Pinpoint the cell where the given text exists, returning its [X, Y] midpoint coordinate. 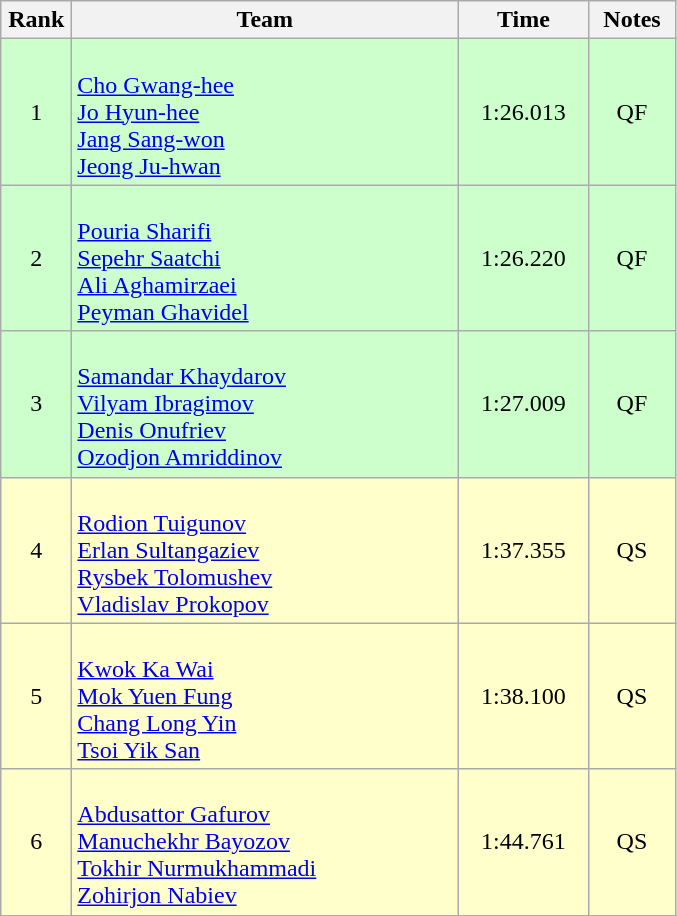
1:27.009 [524, 404]
3 [36, 404]
5 [36, 696]
1:26.013 [524, 112]
Cho Gwang-heeJo Hyun-heeJang Sang-wonJeong Ju-hwan [265, 112]
Pouria SharifiSepehr SaatchiAli AghamirzaeiPeyman Ghavidel [265, 258]
2 [36, 258]
Team [265, 20]
Samandar KhaydarovVilyam IbragimovDenis OnufrievOzodjon Amriddinov [265, 404]
Abdusattor GafurovManuchekhr BayozovTokhir NurmukhammadiZohirjon Nabiev [265, 842]
Time [524, 20]
Rodion TuigunovErlan SultangazievRysbek TolomushevVladislav Prokopov [265, 550]
Notes [632, 20]
1:37.355 [524, 550]
4 [36, 550]
1:44.761 [524, 842]
Kwok Ka WaiMok Yuen FungChang Long YinTsoi Yik San [265, 696]
1:38.100 [524, 696]
Rank [36, 20]
1:26.220 [524, 258]
1 [36, 112]
6 [36, 842]
